Output the (x, y) coordinate of the center of the cell containing the given text.  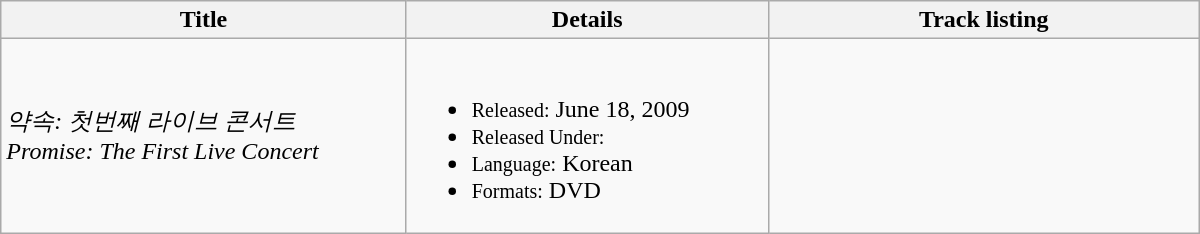
Track listing (984, 20)
약속: 첫번째 라이브 콘서트Promise: The First Live Concert (204, 136)
Released: June 18, 2009Released Under:Language: KoreanFormats: DVD (587, 136)
Title (204, 20)
Details (587, 20)
